Return (x, y) of the center of cell containing provided text 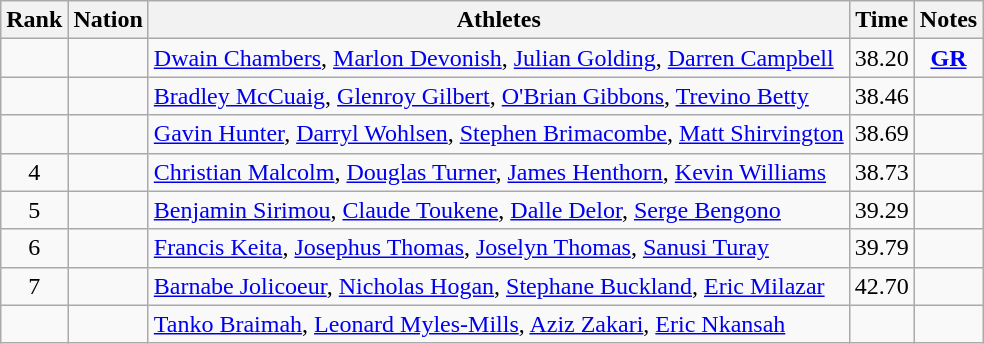
39.29 (882, 210)
Dwain Chambers, Marlon Devonish, Julian Golding, Darren Campbell (498, 58)
38.69 (882, 134)
38.73 (882, 172)
4 (34, 172)
GR (948, 58)
Gavin Hunter, Darryl Wohlsen, Stephen Brimacombe, Matt Shirvington (498, 134)
38.46 (882, 96)
42.70 (882, 286)
Christian Malcolm, Douglas Turner, James Henthorn, Kevin Williams (498, 172)
Barnabe Jolicoeur, Nicholas Hogan, Stephane Buckland, Eric Milazar (498, 286)
Tanko Braimah, Leonard Myles-Mills, Aziz Zakari, Eric Nkansah (498, 324)
Benjamin Sirimou, Claude Toukene, Dalle Delor, Serge Bengono (498, 210)
Notes (948, 20)
5 (34, 210)
Athletes (498, 20)
39.79 (882, 248)
38.20 (882, 58)
Bradley McCuaig, Glenroy Gilbert, O'Brian Gibbons, Trevino Betty (498, 96)
Nation (108, 20)
Time (882, 20)
6 (34, 248)
7 (34, 286)
Francis Keita, Josephus Thomas, Joselyn Thomas, Sanusi Turay (498, 248)
Rank (34, 20)
